Determine the [X, Y] coordinate at the center of the cell enclosing the given text.  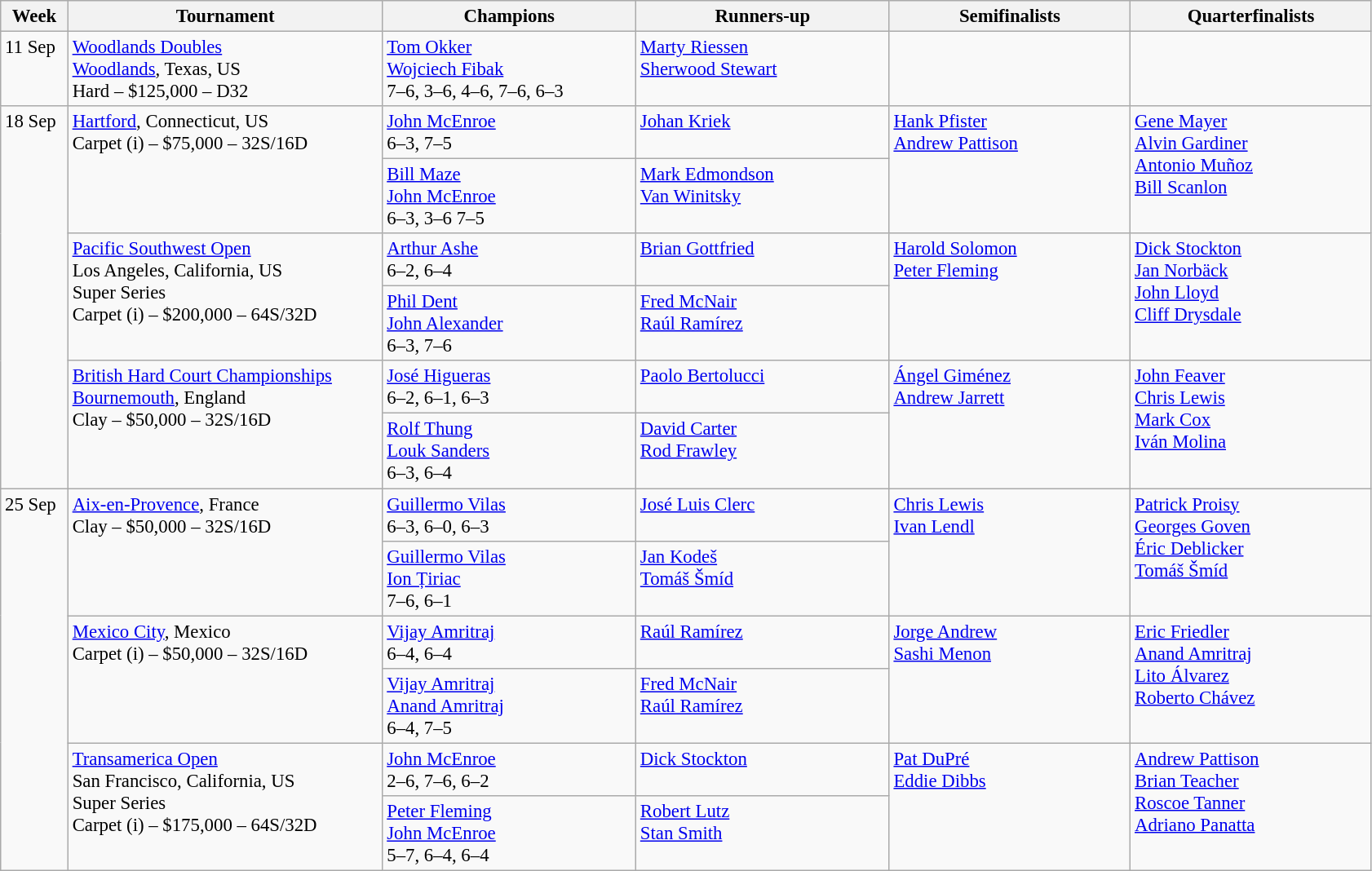
Dick Stockton [763, 770]
John McEnroe 6–3, 7–5 [509, 132]
Pat DuPré Eddie Dibbs [1010, 807]
Phil Dent John Alexander 6–3, 7–6 [509, 324]
Tom Okker Wojciech Fibak 7–6, 3–6, 4–6, 7–6, 6–3 [509, 69]
Robert Lutz Stan Smith [763, 833]
Hank Pfister Andrew Pattison [1010, 170]
Rolf Thung Louk Sanders 6–3, 6–4 [509, 451]
Hartford, Connecticut, US Carpet (i) – $75,000 – 32S/16D [225, 170]
Arthur Ashe 6–2, 6–4 [509, 259]
Paolo Bertolucci [763, 387]
Mexico City, Mexico Carpet (i) – $50,000 – 32S/16D [225, 679]
Aix-en-Provence, France Clay – $50,000 – 32S/16D [225, 552]
Pacific Southwest Open Los Angeles, California, US Super Series Carpet (i) – $200,000 – 64S/32D [225, 297]
Guillermo Vilas 6–3, 6–0, 6–3 [509, 515]
Peter Fleming John McEnroe 5–7, 6–4, 6–4 [509, 833]
Vijay Amritraj Anand Amritraj 6–4, 7–5 [509, 705]
Johan Kriek [763, 132]
Ángel Giménez Andrew Jarrett [1010, 424]
Vijay Amritraj 6–4, 6–4 [509, 643]
Semifinalists [1010, 16]
25 Sep [34, 680]
Bill Maze John McEnroe 6–3, 3–6 7–5 [509, 197]
John McEnroe 2–6, 7–6, 6–2 [509, 770]
Brian Gottfried [763, 259]
Week [34, 16]
Champions [509, 16]
Marty Riessen Sherwood Stewart [763, 69]
Guillermo Vilas Ion Țiriac 7–6, 6–1 [509, 578]
Mark Edmondson Van Winitsky [763, 197]
Patrick Proisy Georges Goven Éric Deblicker Tomáš Šmíd [1251, 552]
José Luis Clerc [763, 515]
Runners-up [763, 16]
José Higueras 6–2, 6–1, 6–3 [509, 387]
Tournament [225, 16]
Eric Friedler Anand Amritraj Lito Álvarez Roberto Chávez [1251, 679]
Quarterfinalists [1251, 16]
Raúl Ramírez [763, 643]
John Feaver Chris Lewis Mark Cox Iván Molina [1251, 424]
Woodlands Doubles Woodlands, Texas, US Hard – $125,000 – D32 [225, 69]
11 Sep [34, 69]
Transamerica Open San Francisco, California, US Super Series Carpet (i) – $175,000 – 64S/32D [225, 807]
British Hard Court Championships Bournemouth, England Clay – $50,000 – 32S/16D [225, 424]
Gene Mayer Alvin Gardiner Antonio Muñoz Bill Scanlon [1251, 170]
Andrew Pattison Brian Teacher Roscoe Tanner Adriano Panatta [1251, 807]
Jorge Andrew Sashi Menon [1010, 679]
18 Sep [34, 297]
Dick Stockton Jan Norbäck John Lloyd Cliff Drysdale [1251, 297]
Jan Kodeš Tomáš Šmíd [763, 578]
Harold Solomon Peter Fleming [1010, 297]
Chris Lewis Ivan Lendl [1010, 552]
David Carter Rod Frawley [763, 451]
